Search for the cell housing the specified text and yield its (X, Y) center coordinate. 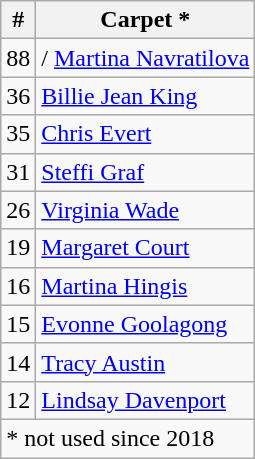
31 (18, 172)
35 (18, 134)
12 (18, 400)
Martina Hingis (146, 286)
36 (18, 96)
Tracy Austin (146, 362)
Steffi Graf (146, 172)
16 (18, 286)
Carpet * (146, 20)
# (18, 20)
Margaret Court (146, 248)
Lindsay Davenport (146, 400)
15 (18, 324)
Virginia Wade (146, 210)
* not used since 2018 (128, 438)
/ Martina Navratilova (146, 58)
88 (18, 58)
Evonne Goolagong (146, 324)
14 (18, 362)
Billie Jean King (146, 96)
Chris Evert (146, 134)
19 (18, 248)
26 (18, 210)
